Output the [X, Y] coordinate of the center of the cell containing the given text.  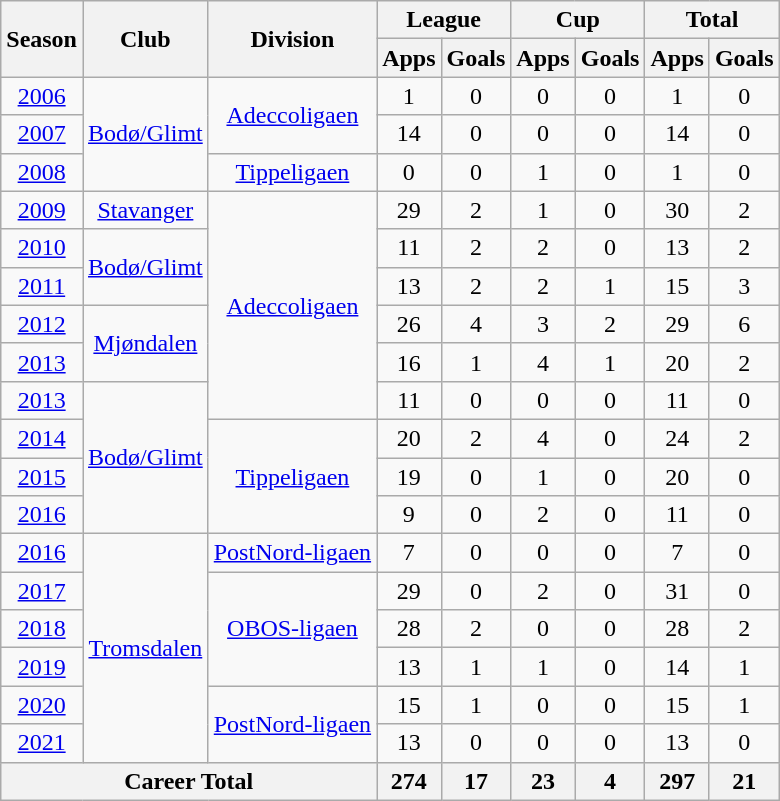
31 [677, 591]
2007 [42, 134]
2010 [42, 248]
Season [42, 39]
19 [409, 477]
2012 [42, 324]
23 [543, 781]
OBOS-ligaen [292, 629]
2018 [42, 629]
Tromsdalen [145, 648]
2020 [42, 705]
30 [677, 210]
2017 [42, 591]
2021 [42, 743]
Total [712, 20]
2006 [42, 96]
Cup [578, 20]
16 [409, 362]
24 [677, 438]
2014 [42, 438]
2011 [42, 286]
21 [744, 781]
274 [409, 781]
League [444, 20]
17 [476, 781]
2015 [42, 477]
9 [409, 515]
26 [409, 324]
Career Total [189, 781]
297 [677, 781]
2008 [42, 172]
2009 [42, 210]
Division [292, 39]
Stavanger [145, 210]
6 [744, 324]
2019 [42, 667]
Club [145, 39]
Mjøndalen [145, 343]
